Capture the cell that displays the provided text and extract its (X, Y) central coordinate. 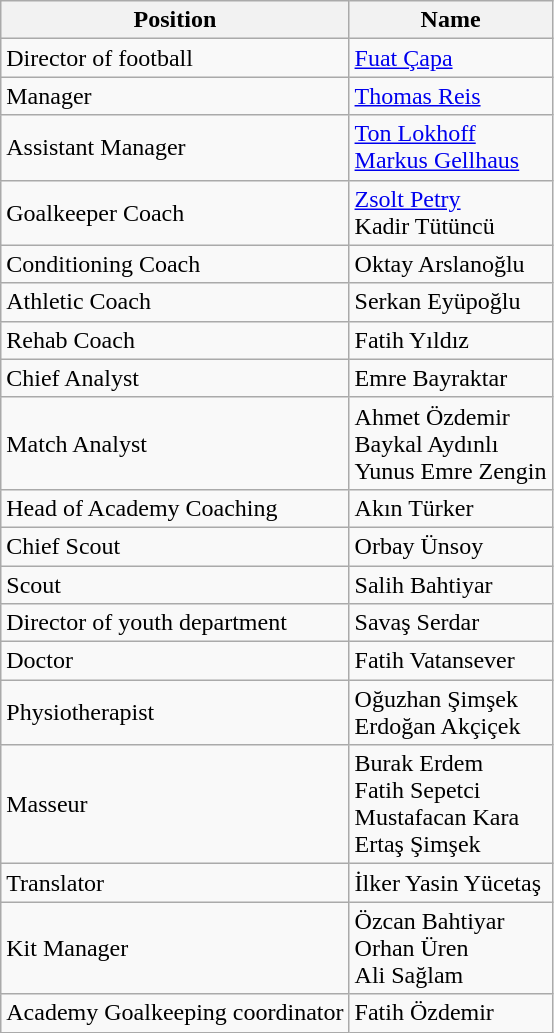
Ton Lokhoff Markus Gellhaus (450, 148)
Orbay Ünsoy (450, 546)
Kit Manager (175, 948)
Doctor (175, 661)
Özcan Bahtiyar Orhan Üren Ali Sağlam (450, 948)
Akın Türker (450, 508)
Chief Analyst (175, 378)
Head of Academy Coaching (175, 508)
Academy Goalkeeping coordinator (175, 1013)
Name (450, 20)
Oğuzhan Şimşek Erdoğan Akçiçek (450, 712)
Position (175, 20)
Assistant Manager (175, 148)
Fuat Çapa (450, 58)
Oktay Arslanoğlu (450, 264)
Director of youth department (175, 623)
Zsolt Petry Kadir Tütüncü (450, 212)
Goalkeeper Coach (175, 212)
Emre Bayraktar (450, 378)
Salih Bahtiyar (450, 585)
Savaş Serdar (450, 623)
Match Analyst (175, 443)
Fatih Vatansever (450, 661)
Conditioning Coach (175, 264)
Masseur (175, 804)
Translator (175, 883)
Rehab Coach (175, 340)
İlker Yasin Yücetaş (450, 883)
Athletic Coach (175, 302)
Burak Erdem Fatih Sepetci Mustafacan Kara Ertaş Şimşek (450, 804)
Physiotherapist (175, 712)
Chief Scout (175, 546)
Thomas Reis (450, 96)
Serkan Eyüpoğlu (450, 302)
Manager (175, 96)
Scout (175, 585)
Fatih Özdemir (450, 1013)
Fatih Yıldız (450, 340)
Director of football (175, 58)
Ahmet Özdemir Baykal Aydınlı Yunus Emre Zengin (450, 443)
